From the cell containing the given text, extract its center point as [X, Y] coordinate. 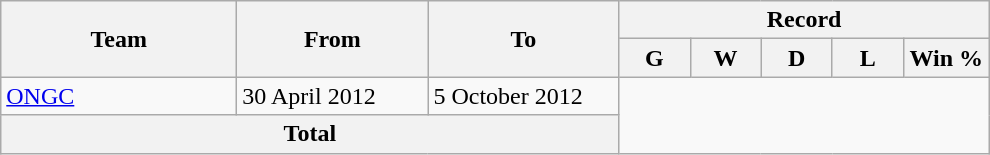
30 April 2012 [332, 96]
D [796, 58]
5 October 2012 [524, 96]
To [524, 39]
L [868, 58]
G [654, 58]
Win % [946, 58]
From [332, 39]
Record [804, 20]
ONGC [119, 96]
Total [310, 134]
Team [119, 39]
W [726, 58]
